Capture the cell that displays the provided text and extract its (x, y) central coordinate. 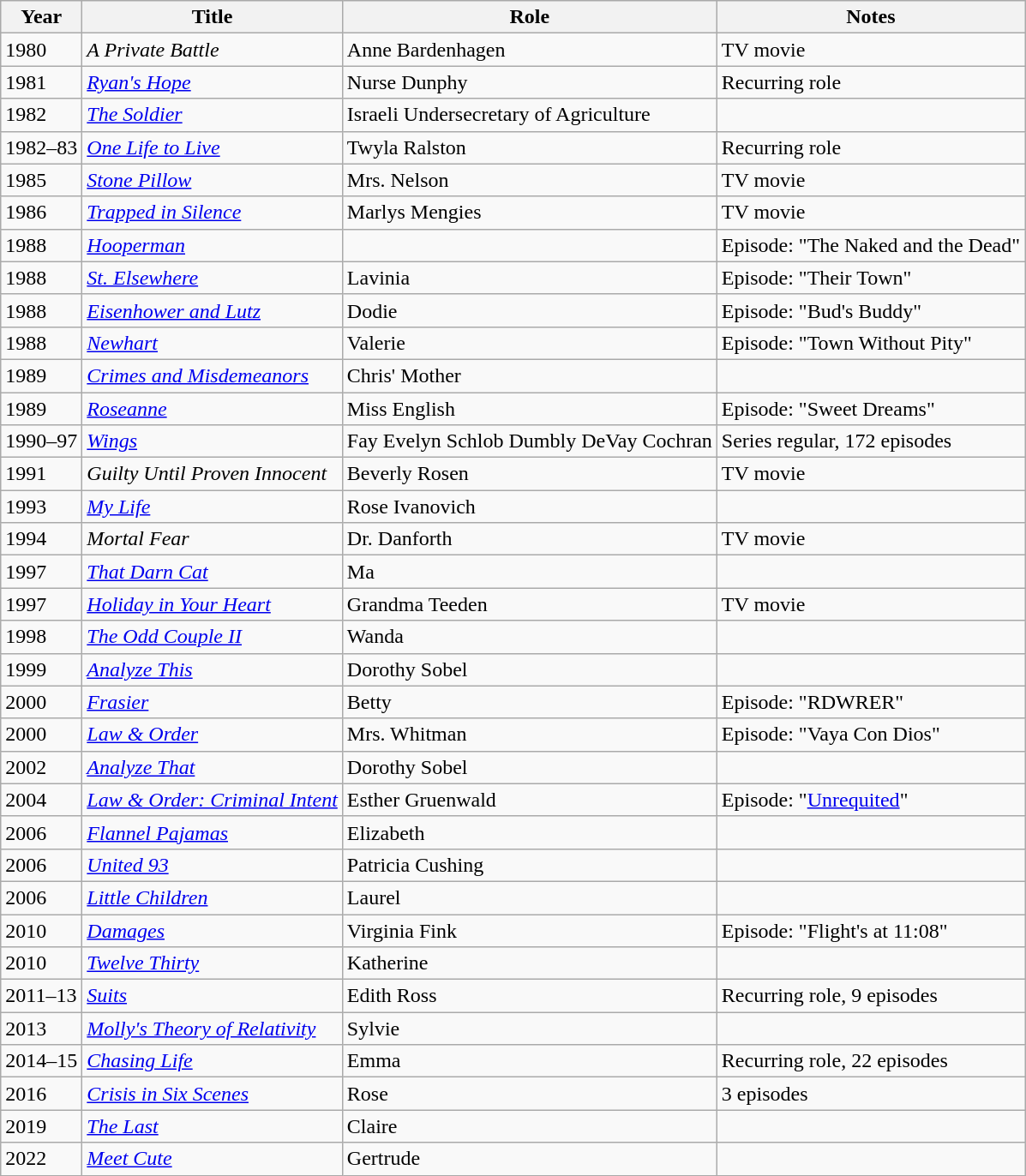
Ryan's Hope (213, 82)
Episode: "Their Town" (871, 278)
The Odd Couple II (213, 637)
Holiday in Your Heart (213, 604)
Dodie (530, 310)
Rose Ivanovich (530, 507)
Guilty Until Proven Innocent (213, 474)
3 episodes (871, 1094)
2019 (41, 1126)
A Private Battle (213, 50)
Mrs. Whitman (530, 735)
Damages (213, 930)
1994 (41, 539)
Katherine (530, 963)
2002 (41, 767)
Episode: "Sweet Dreams" (871, 409)
Lavinia (530, 278)
The Last (213, 1126)
1985 (41, 180)
Episode: "Flight's at 11:08" (871, 930)
That Darn Cat (213, 572)
1991 (41, 474)
Flannel Pajamas (213, 832)
Crimes and Misdemeanors (213, 375)
Laurel (530, 897)
1982–83 (41, 147)
2011–13 (41, 996)
Episode: "RDWRER" (871, 702)
Grandma Teeden (530, 604)
Betty (530, 702)
1982 (41, 115)
Ma (530, 572)
Recurring role, 9 episodes (871, 996)
Fay Evelyn Schlob Dumbly DeVay Cochran (530, 441)
Hooperman (213, 245)
2016 (41, 1094)
The Soldier (213, 115)
Dr. Danforth (530, 539)
1981 (41, 82)
Roseanne (213, 409)
Analyze That (213, 767)
Chris' Mother (530, 375)
2013 (41, 1029)
Episode: "Bud's Buddy" (871, 310)
Suits (213, 996)
Crisis in Six Scenes (213, 1094)
Analyze This (213, 669)
Meet Cute (213, 1159)
Stone Pillow (213, 180)
2022 (41, 1159)
1999 (41, 669)
Episode: "The Naked and the Dead" (871, 245)
Law & Order (213, 735)
Frasier (213, 702)
Role (530, 17)
Israeli Undersecretary of Agriculture (530, 115)
Esther Gruenwald (530, 800)
Episode: "Unrequited" (871, 800)
Little Children (213, 897)
Recurring role, 22 episodes (871, 1061)
Twyla Ralston (530, 147)
Nurse Dunphy (530, 82)
Mrs. Nelson (530, 180)
Sylvie (530, 1029)
Emma (530, 1061)
Notes (871, 17)
Episode: "Vaya Con Dios" (871, 735)
Anne Bardenhagen (530, 50)
1986 (41, 213)
Year (41, 17)
United 93 (213, 865)
Rose (530, 1094)
Marlys Mengies (530, 213)
St. Elsewhere (213, 278)
Eisenhower and Lutz (213, 310)
Series regular, 172 episodes (871, 441)
1998 (41, 637)
Title (213, 17)
Law & Order: Criminal Intent (213, 800)
Claire (530, 1126)
Episode: "Town Without Pity" (871, 343)
1993 (41, 507)
Beverly Rosen (530, 474)
Miss English (530, 409)
Gertrude (530, 1159)
Elizabeth (530, 832)
My Life (213, 507)
Trapped in Silence (213, 213)
1980 (41, 50)
2004 (41, 800)
1990–97 (41, 441)
One Life to Live (213, 147)
Molly's Theory of Relativity (213, 1029)
Wings (213, 441)
Wanda (530, 637)
Valerie (530, 343)
Virginia Fink (530, 930)
Mortal Fear (213, 539)
Twelve Thirty (213, 963)
Chasing Life (213, 1061)
Patricia Cushing (530, 865)
2014–15 (41, 1061)
Newhart (213, 343)
Edith Ross (530, 996)
